From the cell containing the given text, extract its center point as (X, Y) coordinate. 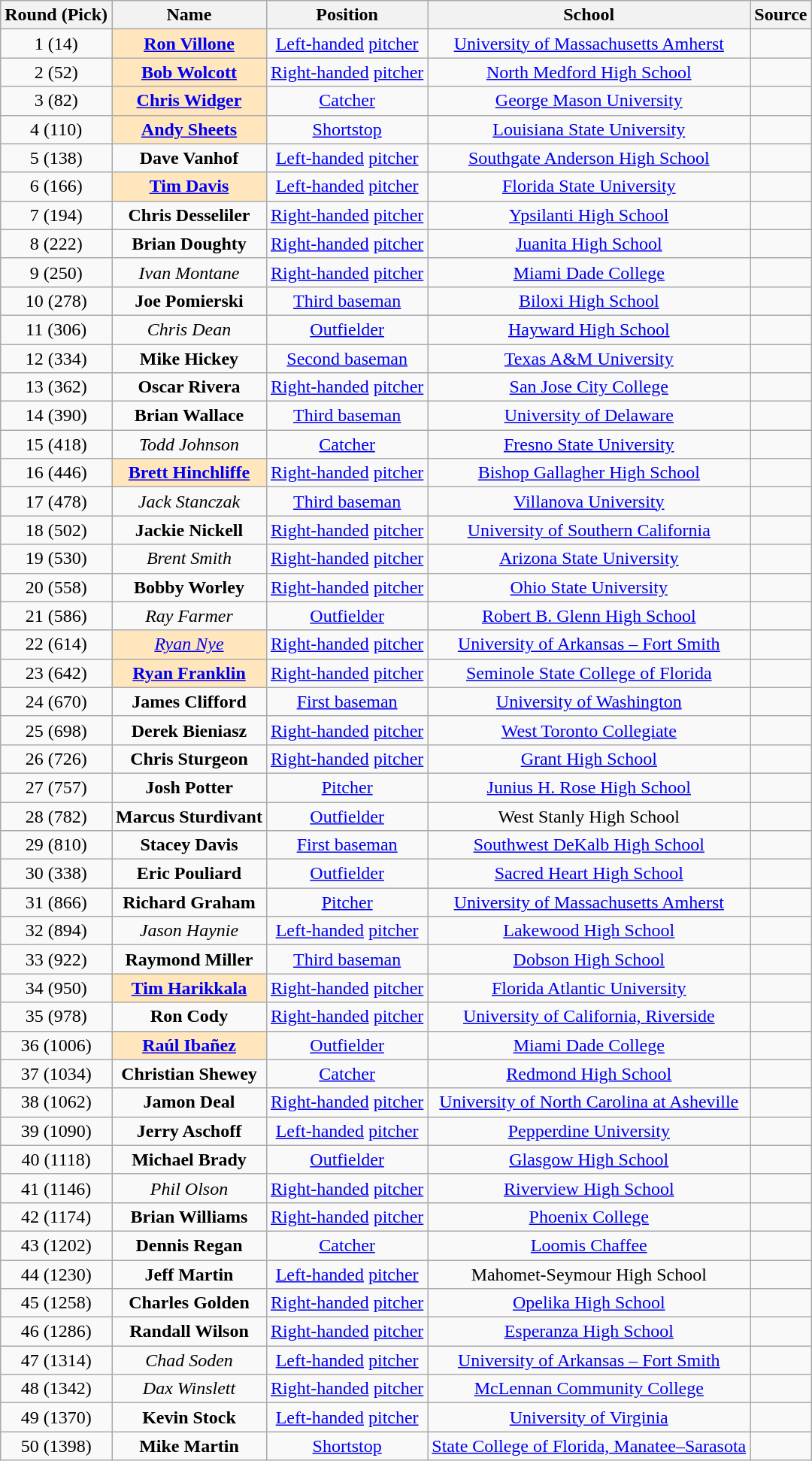
Kevin Stock (189, 1417)
31 (866) (56, 902)
University of Washington (589, 702)
University of California, Riverside (589, 1017)
22 (614) (56, 644)
Hayward High School (589, 329)
Position (347, 15)
Marcus Sturdivant (189, 816)
Florida Atlantic University (589, 988)
38 (1062) (56, 1102)
Esperanza High School (589, 1332)
Charles Golden (189, 1303)
Loomis Chaffee (589, 1245)
39 (1090) (56, 1131)
Source (780, 15)
Fresno State University (589, 444)
Ray Farmer (189, 616)
18 (502) (56, 530)
Second baseman (347, 359)
Todd Johnson (189, 444)
Raúl Ibañez (189, 1045)
34 (950) (56, 988)
University of North Carolina at Asheville (589, 1102)
Brent Smith (189, 559)
6 (166) (56, 186)
Name (189, 15)
Biloxi High School (589, 301)
Ryan Franklin (189, 673)
West Toronto Collegiate (589, 730)
Sacred Heart High School (589, 874)
Florida State University (589, 186)
43 (1202) (56, 1245)
Andy Sheets (189, 129)
8 (222) (56, 244)
37 (1034) (56, 1074)
2 (52) (56, 72)
Villanova University (589, 502)
Eric Pouliard (189, 874)
Bishop Gallagher High School (589, 473)
Brian Doughty (189, 244)
Chris Dean (189, 329)
George Mason University (589, 101)
Brian Wallace (189, 416)
Dennis Regan (189, 1245)
Dobson High School (589, 959)
Jason Haynie (189, 931)
Richard Graham (189, 902)
McLennan Community College (589, 1389)
Christian Shewey (189, 1074)
Michael Brady (189, 1159)
40 (1118) (56, 1159)
Southgate Anderson High School (589, 158)
Mike Hickey (189, 359)
13 (362) (56, 387)
Chris Sturgeon (189, 759)
16 (446) (56, 473)
Pepperdine University (589, 1131)
Jackie Nickell (189, 530)
Mahomet-Seymour High School (589, 1275)
49 (1370) (56, 1417)
Ivan Montane (189, 272)
James Clifford (189, 702)
5 (138) (56, 158)
State College of Florida, Manatee–Sarasota (589, 1446)
24 (670) (56, 702)
Arizona State University (589, 559)
9 (250) (56, 272)
Ron Cody (189, 1017)
50 (1398) (56, 1446)
Chris Desseliler (189, 215)
45 (1258) (56, 1303)
Round (Pick) (56, 15)
Brian Williams (189, 1217)
1 (14) (56, 44)
42 (1174) (56, 1217)
Stacey Davis (189, 845)
27 (757) (56, 787)
19 (530) (56, 559)
10 (278) (56, 301)
25 (698) (56, 730)
Ypsilanti High School (589, 215)
Raymond Miller (189, 959)
Texas A&M University (589, 359)
School (589, 15)
Bobby Worley (189, 587)
28 (782) (56, 816)
Juanita High School (589, 244)
7 (194) (56, 215)
35 (978) (56, 1017)
University of Delaware (589, 416)
Brett Hinchliffe (189, 473)
Junius H. Rose High School (589, 787)
Redmond High School (589, 1074)
Phil Olson (189, 1188)
Southwest DeKalb High School (589, 845)
44 (1230) (56, 1275)
Ryan Nye (189, 644)
Chad Soden (189, 1360)
West Stanly High School (589, 816)
29 (810) (56, 845)
20 (558) (56, 587)
Derek Bieniasz (189, 730)
21 (586) (56, 616)
North Medford High School (589, 72)
Bob Wolcott (189, 72)
Riverview High School (589, 1188)
32 (894) (56, 931)
San Jose City College (589, 387)
Jeff Martin (189, 1275)
Grant High School (589, 759)
Dax Winslett (189, 1389)
Tim Harikkala (189, 988)
Mike Martin (189, 1446)
30 (338) (56, 874)
12 (334) (56, 359)
41 (1146) (56, 1188)
Ron Villone (189, 44)
Jack Stanczak (189, 502)
Glasgow High School (589, 1159)
Tim Davis (189, 186)
14 (390) (56, 416)
University of Virginia (589, 1417)
Randall Wilson (189, 1332)
Phoenix College (589, 1217)
Josh Potter (189, 787)
11 (306) (56, 329)
Jamon Deal (189, 1102)
Seminole State College of Florida (589, 673)
46 (1286) (56, 1332)
47 (1314) (56, 1360)
Dave Vanhof (189, 158)
University of Southern California (589, 530)
Louisiana State University (589, 129)
33 (922) (56, 959)
Joe Pomierski (189, 301)
Ohio State University (589, 587)
23 (642) (56, 673)
Opelika High School (589, 1303)
36 (1006) (56, 1045)
48 (1342) (56, 1389)
Robert B. Glenn High School (589, 616)
15 (418) (56, 444)
Chris Widger (189, 101)
Jerry Aschoff (189, 1131)
4 (110) (56, 129)
Lakewood High School (589, 931)
17 (478) (56, 502)
Oscar Rivera (189, 387)
26 (726) (56, 759)
3 (82) (56, 101)
